Return [x, y] of the center of cell containing provided text 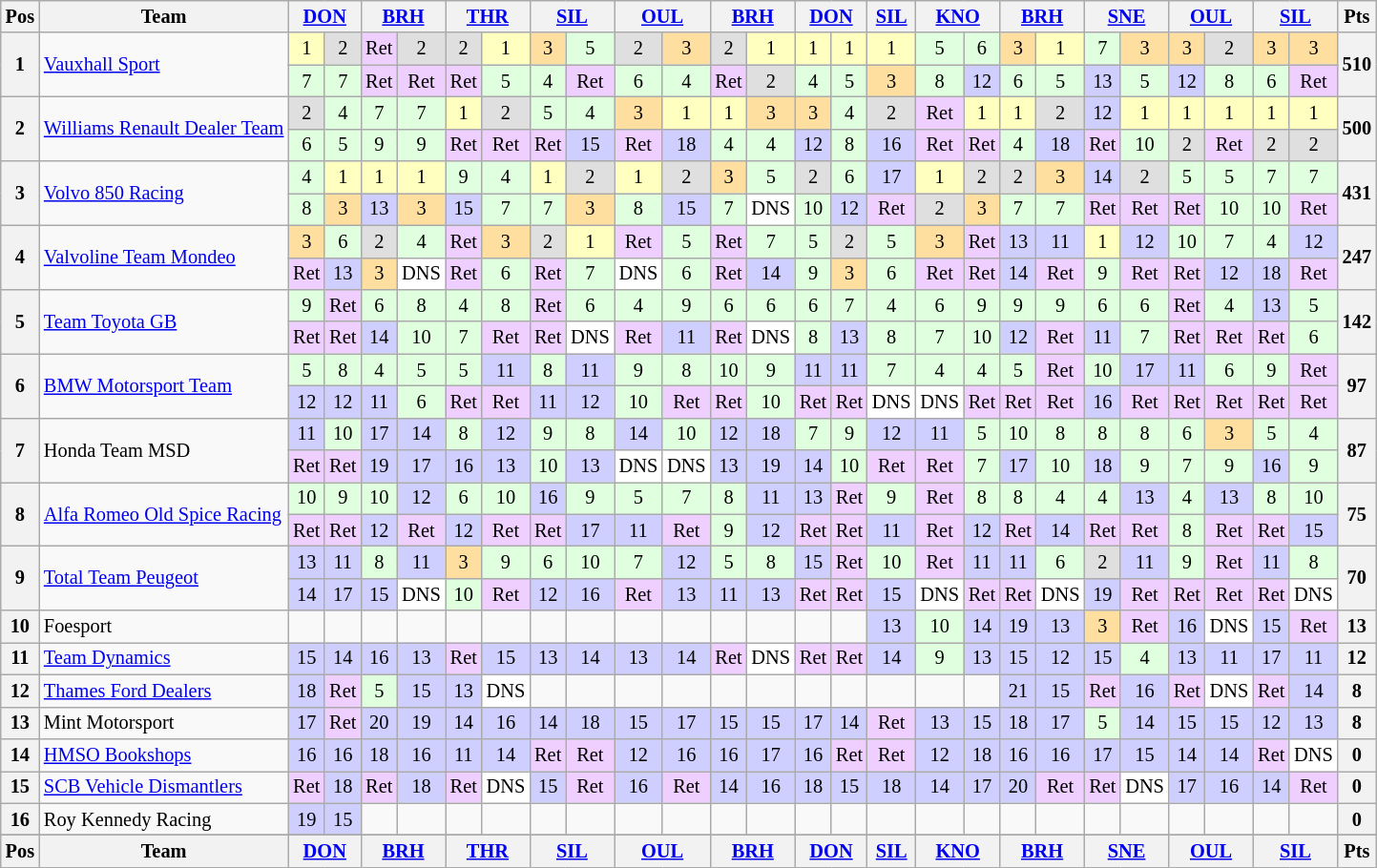
500 [1357, 128]
Volvo 850 Racing [164, 193]
BMW Motorsport Team [164, 385]
142 [1357, 320]
70 [1357, 578]
Vauxhall Sport [164, 65]
Roy Kennedy Racing [164, 819]
Mint Motorsport [164, 723]
97 [1357, 385]
SCB Vehicle Dismantlers [164, 787]
Thames Ford Dealers [164, 691]
247 [1357, 258]
510 [1357, 65]
75 [1357, 513]
Team Toyota GB [164, 320]
431 [1357, 193]
Foesport [164, 627]
Valvoline Team Mondeo [164, 258]
Total Team Peugeot [164, 578]
21 [1018, 691]
HMSO Bookshops [164, 754]
Alfa Romeo Old Spice Racing [164, 513]
Williams Renault Dealer Team [164, 128]
Honda Team MSD [164, 450]
87 [1357, 450]
Team Dynamics [164, 658]
